Search for the cell housing the specified text and yield its (X, Y) center coordinate. 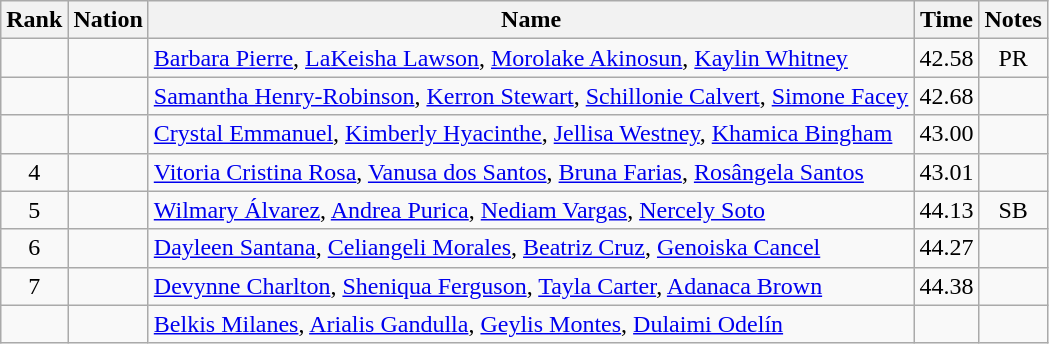
SB (1013, 210)
44.38 (946, 286)
Devynne Charlton, Sheniqua Ferguson, Tayla Carter, Adanaca Brown (531, 286)
Samantha Henry-Robinson, Kerron Stewart, Schillonie Calvert, Simone Facey (531, 96)
44.27 (946, 248)
7 (34, 286)
43.00 (946, 134)
Barbara Pierre, LaKeisha Lawson, Morolake Akinosun, Kaylin Whitney (531, 58)
Wilmary Álvarez, Andrea Purica, Nediam Vargas, Nercely Soto (531, 210)
5 (34, 210)
42.68 (946, 96)
6 (34, 248)
43.01 (946, 172)
Name (531, 20)
Belkis Milanes, Arialis Gandulla, Geylis Montes, Dulaimi Odelín (531, 324)
Nation (108, 20)
44.13 (946, 210)
Notes (1013, 20)
Crystal Emmanuel, Kimberly Hyacinthe, Jellisa Westney, Khamica Bingham (531, 134)
Vitoria Cristina Rosa, Vanusa dos Santos, Bruna Farias, Rosângela Santos (531, 172)
Dayleen Santana, Celiangeli Morales, Beatriz Cruz, Genoiska Cancel (531, 248)
Rank (34, 20)
4 (34, 172)
42.58 (946, 58)
PR (1013, 58)
Time (946, 20)
